Identify which cell holds the provided text, then report its [x, y] central coordinate. 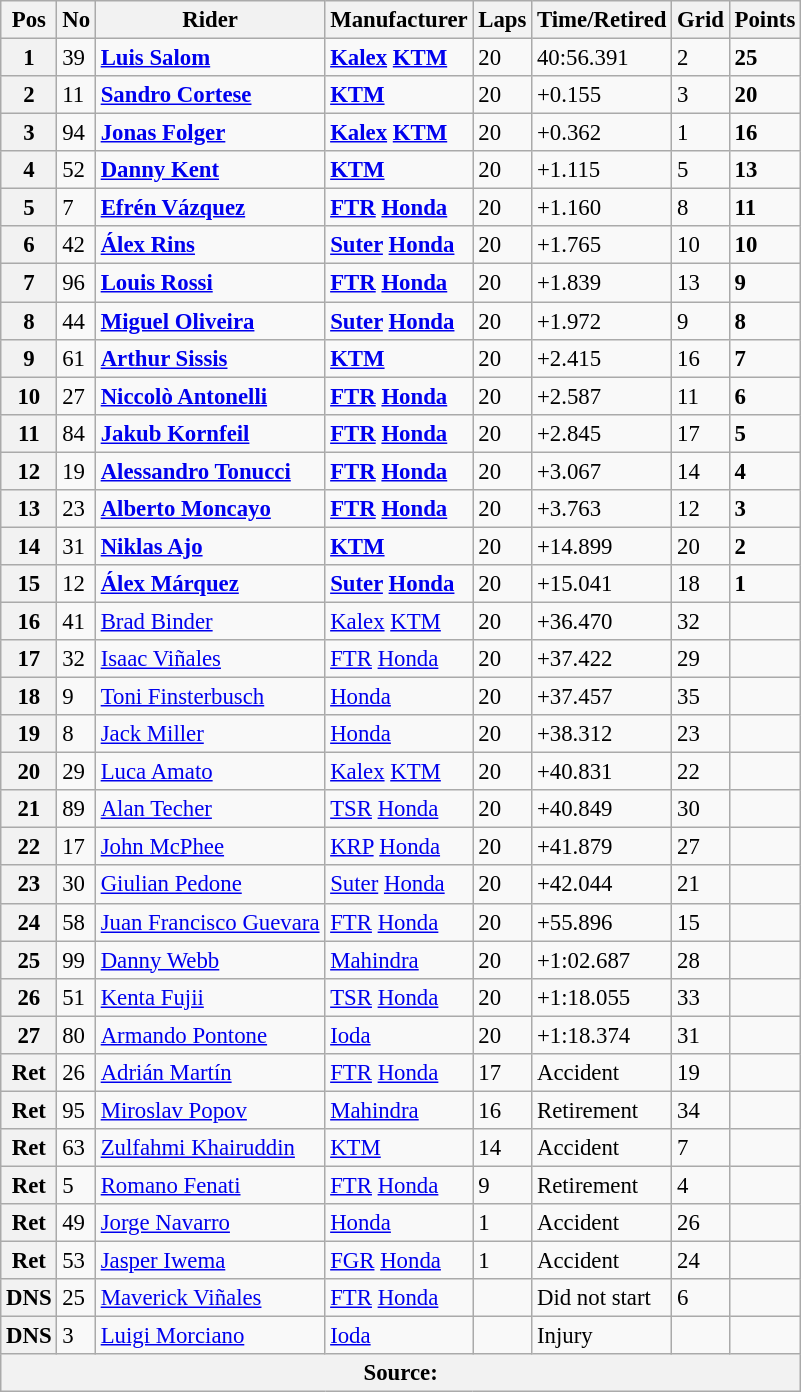
+0.362 [602, 133]
Sandro Cortese [210, 95]
96 [76, 283]
+37.422 [602, 659]
Jack Miller [210, 734]
Louis Rossi [210, 283]
Luca Amato [210, 772]
99 [76, 960]
44 [76, 321]
+2.587 [602, 396]
Brad Binder [210, 621]
+37.457 [602, 697]
34 [700, 1110]
+1.160 [602, 208]
Laps [502, 20]
Source: [401, 1373]
Toni Finsterbusch [210, 697]
Alan Techer [210, 809]
Arthur Sissis [210, 358]
80 [76, 1035]
Juan Francisco Guevara [210, 922]
58 [76, 922]
Maverick Viñales [210, 1298]
39 [76, 58]
+55.896 [602, 922]
89 [76, 809]
42 [76, 245]
Niklas Ajo [210, 546]
+2.415 [602, 358]
Manufacturer [399, 20]
+42.044 [602, 885]
+1:18.374 [602, 1035]
Álex Rins [210, 245]
49 [76, 1223]
Niccolò Antonelli [210, 396]
Miguel Oliveira [210, 321]
Grid [700, 20]
Injury [602, 1336]
40:56.391 [602, 58]
Armando Pontone [210, 1035]
35 [700, 697]
Jorge Navarro [210, 1223]
+40.831 [602, 772]
+3.067 [602, 471]
No [76, 20]
Danny Webb [210, 960]
Did not start [602, 1298]
+3.763 [602, 509]
+1:18.055 [602, 997]
Miroslav Popov [210, 1110]
Time/Retired [602, 20]
Giulian Pedone [210, 885]
+40.849 [602, 809]
KRP Honda [399, 847]
Danny Kent [210, 170]
Jakub Kornfeil [210, 433]
52 [76, 170]
+38.312 [602, 734]
Kenta Fujii [210, 997]
Pos [29, 20]
Isaac Viñales [210, 659]
+14.899 [602, 546]
+1.115 [602, 170]
+41.879 [602, 847]
28 [700, 960]
+36.470 [602, 621]
63 [76, 1148]
Álex Márquez [210, 584]
Romano Fenati [210, 1185]
Zulfahmi Khairuddin [210, 1148]
John McPhee [210, 847]
95 [76, 1110]
Luigi Morciano [210, 1336]
Alberto Moncayo [210, 509]
Jonas Folger [210, 133]
Rider [210, 20]
84 [76, 433]
Adrián Martín [210, 1073]
94 [76, 133]
+0.155 [602, 95]
53 [76, 1261]
+15.041 [602, 584]
Efrén Vázquez [210, 208]
+1:02.687 [602, 960]
Jasper Iwema [210, 1261]
+1.765 [602, 245]
+1.972 [602, 321]
33 [700, 997]
41 [76, 621]
61 [76, 358]
Points [764, 20]
51 [76, 997]
Alessandro Tonucci [210, 471]
Luis Salom [210, 58]
FGR Honda [399, 1261]
+2.845 [602, 433]
+1.839 [602, 283]
